Extract the [x, y] coordinate from the center of the cell holding the provided text.  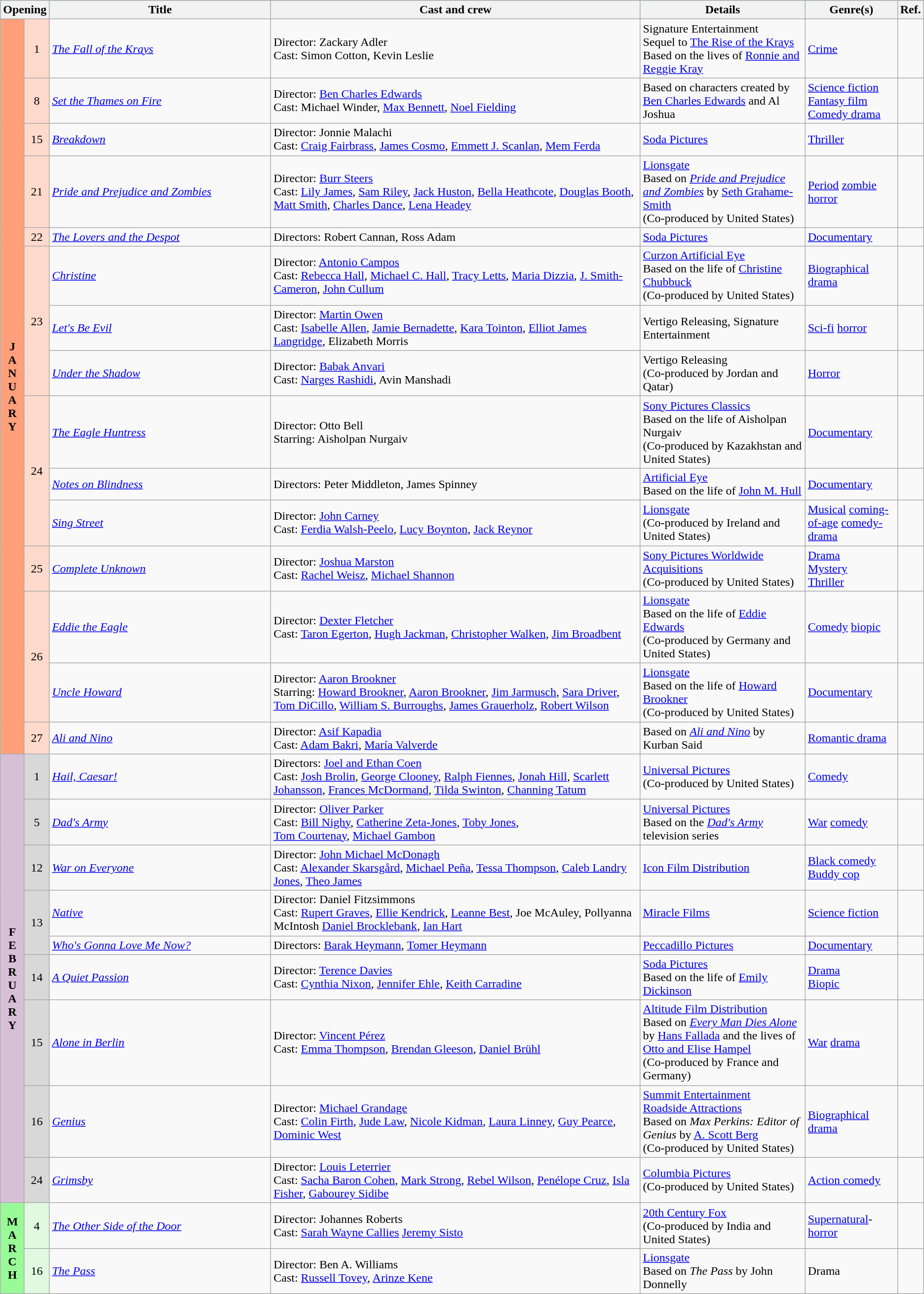
Director: Louis Leterrier Cast: Sacha Baron Cohen, Mark Strong, Rebel Wilson, Penélope Cruz, Isla Fisher, Gabourey Sidibe [456, 1180]
Native [160, 913]
War comedy [851, 822]
21 [37, 191]
Dad's Army [160, 822]
The Other Side of the Door [160, 1225]
Director: John Carney Cast: Ferdia Walsh-Peelo, Lucy Boynton, Jack Reynor [456, 523]
Pride and Prejudice and Zombies [160, 191]
Drama [851, 1271]
The Lovers and the Despot [160, 237]
Complete Unknown [160, 569]
Notes on Blindness [160, 484]
Director: Michael Grandage Cast: Colin Firth, Jude Law, Nicole Kidman, Laura Linney, Guy Pearce, Dominic West [456, 1121]
8 [37, 101]
Eddie the Eagle [160, 627]
Romantic drama [851, 738]
Director: Ben Charles Edwards Cast: Michael Winder, Max Bennett, Noel Fielding [456, 101]
Director: Johannes Roberts Cast: Sarah Wayne Callies Jeremy Sisto [456, 1225]
Comedy biopic [851, 627]
The Pass [160, 1271]
Director: Terence Davies Cast: Cynthia Nixon, Jennifer Ehle, Keith Carradine [456, 977]
22 [37, 237]
Uncle Howard [160, 693]
MARCH [13, 1248]
Black comedy Buddy cop [851, 868]
War drama [851, 1042]
Universal Pictures Based on the Dad's Army television series [723, 822]
Universal Pictures (Co-produced by United States) [723, 777]
Director: Burr Steers Cast: Lily James, Sam Riley, Jack Huston, Bella Heathcote, Douglas Booth, Matt Smith, Charles Dance, Lena Headey [456, 191]
14 [37, 977]
13 [37, 922]
FEBRUARY [13, 979]
Vertigo Releasing, Signature Entertainment [723, 328]
Drama Mystery Thriller [851, 569]
War on Everyone [160, 868]
Title [160, 10]
Comedy [851, 777]
Lionsgate Based on The Pass by John Donnelly [723, 1271]
Director: Babak Anvari Cast: Narges Rashidi, Avin Manshadi [456, 373]
Opening [25, 10]
Science fiction [851, 913]
Based on Ali and Nino by Kurban Said [723, 738]
Details [723, 10]
Hail, Caesar! [160, 777]
Lionsgate Based on Pride and Prejudice and Zombies by Seth Grahame-Smith (Co-produced by United States) [723, 191]
Sony Pictures Classics Based on the life of Aisholpan Nurgaiv (Co-produced by Kazakhstan and United States) [723, 432]
Horror [851, 373]
Columbia Pictures (Co-produced by United States) [723, 1180]
Supernatural-horror [851, 1225]
Peccadillo Pictures [723, 945]
Director: Vincent Pérez Cast: Emma Thompson, Brendan Gleeson, Daniel Brühl [456, 1042]
Alone in Berlin [160, 1042]
Directors: Robert Cannan, Ross Adam [456, 237]
Director: Dexter Fletcher Cast: Taron Egerton, Hugh Jackman, Christopher Walken, Jim Broadbent [456, 627]
Period zombie horror [851, 191]
Director: Daniel Fitzsimmons Cast: Rupert Graves, Ellie Kendrick, Leanne Best, Joe McAuley, Pollyanna McIntosh Daniel Brocklebank, Ian Hart [456, 913]
Director: Zackary Adler Cast: Simon Cotton, Kevin Leslie [456, 48]
Sing Street [160, 523]
Under the Shadow [160, 373]
12 [37, 868]
Vertigo Releasing (Co-produced by Jordan and Qatar) [723, 373]
The Eagle Huntress [160, 432]
Directors: Barak Heymann, Tomer Heymann [456, 945]
Director: Asif Kapadia Cast: Adam Bakri, María Valverde [456, 738]
Miracle Films [723, 913]
Breakdown [160, 139]
Director: John Michael McDonagh Cast: Alexander Skarsgård, Michael Peña, Tessa Thompson, Caleb Landry Jones, Theo James [456, 868]
4 [37, 1225]
Director: Otto Bell Starring: Aisholpan Nurgaiv [456, 432]
Soda Pictures Based on the life of Emily Dickinson [723, 977]
Curzon Artificial Eye Based on the life of Christine Chubbuck (Co-produced by United States) [723, 275]
Science fiction Fantasy film Comedy drama [851, 101]
Director: Martin Owen Cast: Isabelle Allen, Jamie Bernadette, Kara Tointon, Elliot James Langridge, Elizabeth Morris [456, 328]
Artificial Eye Based on the life of John M. Hull [723, 484]
Action comedy [851, 1180]
Summit Entertainment Roadside Attractions Based on Max Perkins: Editor of Genius by A. Scott Berg (Co-produced by United States) [723, 1121]
Director: Oliver Parker Cast: Bill Nighy, Catherine Zeta-Jones, Toby Jones, Tom Courtenay, Michael Gambon [456, 822]
23 [37, 321]
Signature Entertainment Sequel to The Rise of the Krays Based on the lives of Ronnie and Reggie Kray [723, 48]
5 [37, 822]
Director: Ben A. Williams Cast: Russell Tovey, Arinze Kene [456, 1271]
25 [37, 569]
20th Century Fox (Co-produced by India and United States) [723, 1225]
Sony Pictures Worldwide Acquisitions (Co-produced by United States) [723, 569]
Musical coming-of-age comedy-drama [851, 523]
Genre(s) [851, 10]
Ali and Nino [160, 738]
Lionsgate Based on the life of Eddie Edwards (Co-produced by Germany and United States) [723, 627]
26 [37, 656]
Drama Biopic [851, 977]
A Quiet Passion [160, 977]
Based on characters created by Ben Charles Edwards and Al Joshua [723, 101]
Who's Gonna Love Me Now? [160, 945]
Genius [160, 1121]
Sci-fi horror [851, 328]
The Fall of the Krays [160, 48]
Ref. [910, 10]
Let's Be Evil [160, 328]
Directors: Peter Middleton, James Spinney [456, 484]
Crime [851, 48]
Set the Thames on Fire [160, 101]
Director: Antonio Campos Cast: Rebecca Hall, Michael C. Hall, Tracy Letts, Maria Dizzia, J. Smith-Cameron, John Cullum [456, 275]
Christine [160, 275]
27 [37, 738]
Grimsby [160, 1180]
Icon Film Distribution [723, 868]
Cast and crew [456, 10]
Lionsgate (Co-produced by Ireland and United States) [723, 523]
JANUARY [13, 387]
Director: Jonnie Malachi Cast: Craig Fairbrass, James Cosmo, Emmett J. Scanlan, Mem Ferda [456, 139]
Thriller [851, 139]
Altitude Film Distribution Based on Every Man Dies Alone by Hans Fallada and the lives of Otto and Elise Hampel (Co-produced by France and Germany) [723, 1042]
Lionsgate Based on the life of Howard Brookner (Co-produced by United States) [723, 693]
Director: Joshua Marston Cast: Rachel Weisz, Michael Shannon [456, 569]
